For the text-containing cell, return its midpoint in [x, y] coordinate format. 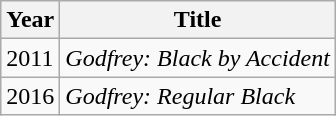
Title [198, 20]
2016 [30, 96]
2011 [30, 58]
Godfrey: Regular Black [198, 96]
Godfrey: Black by Accident [198, 58]
Year [30, 20]
